Scan for the cell matching the given text and deliver its [X, Y] coordinate at center. 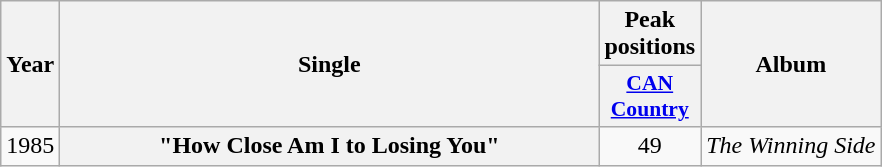
Peak positions [650, 34]
The Winning Side [791, 146]
49 [650, 146]
Single [330, 64]
CAN Country [650, 96]
Year [30, 64]
1985 [30, 146]
"How Close Am I to Losing You" [330, 146]
Album [791, 64]
